For the text-containing cell, return its midpoint in [X, Y] coordinate format. 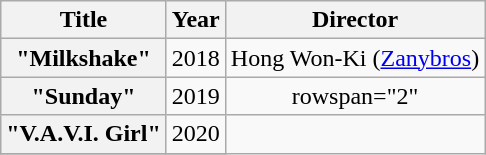
2020 [196, 134]
Title [84, 20]
Year [196, 20]
"Milkshake" [84, 58]
2018 [196, 58]
Hong Won-Ki (Zanybros) [354, 58]
2019 [196, 96]
"Sunday" [84, 96]
Director [354, 20]
"V.A.V.I. Girl" [84, 134]
rowspan="2" [354, 96]
